Provide the [X, Y] coordinate of the cell's center where the given text is located.  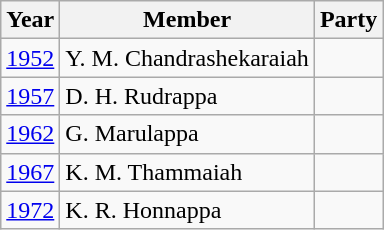
K. M. Thammaiah [188, 172]
1957 [30, 96]
Y. M. Chandrashekaraiah [188, 58]
Party [348, 20]
Member [188, 20]
1952 [30, 58]
1972 [30, 210]
1967 [30, 172]
1962 [30, 134]
D. H. Rudrappa [188, 96]
G. Marulappa [188, 134]
K. R. Honnappa [188, 210]
Year [30, 20]
